Determine the (x, y) coordinate at the center of the cell enclosing the given text.  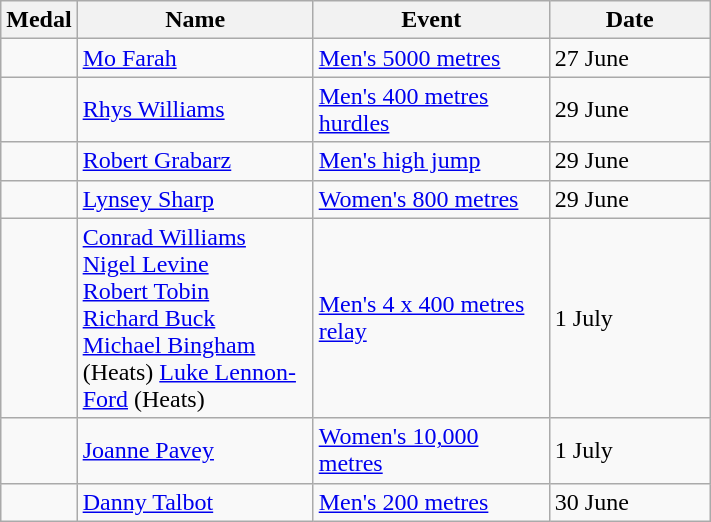
Medal (39, 20)
Men's 200 metres (431, 502)
Robert Grabarz (195, 161)
Men's 5000 metres (431, 58)
Women's 800 metres (431, 199)
Conrad WilliamsNigel LevineRobert TobinRichard BuckMichael Bingham (Heats) Luke Lennon-Ford (Heats) (195, 318)
30 June (630, 502)
Mo Farah (195, 58)
Lynsey Sharp (195, 199)
Event (431, 20)
Women's 10,000 metres (431, 450)
Men's 400 metres hurdles (431, 110)
Joanne Pavey (195, 450)
Danny Talbot (195, 502)
Men's 4 x 400 metres relay (431, 318)
Date (630, 20)
27 June (630, 58)
Name (195, 20)
Rhys Williams (195, 110)
Men's high jump (431, 161)
